From the cell containing the given text, extract its center point as (X, Y) coordinate. 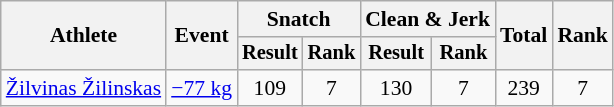
Clean & Jerk (428, 19)
Event (202, 36)
Total (524, 36)
Snatch (298, 19)
Žilvinas Žilinskas (84, 88)
Athlete (84, 36)
109 (270, 88)
130 (396, 88)
−77 kg (202, 88)
239 (524, 88)
